Extract the (X, Y) coordinate from the center of the cell holding the provided text.  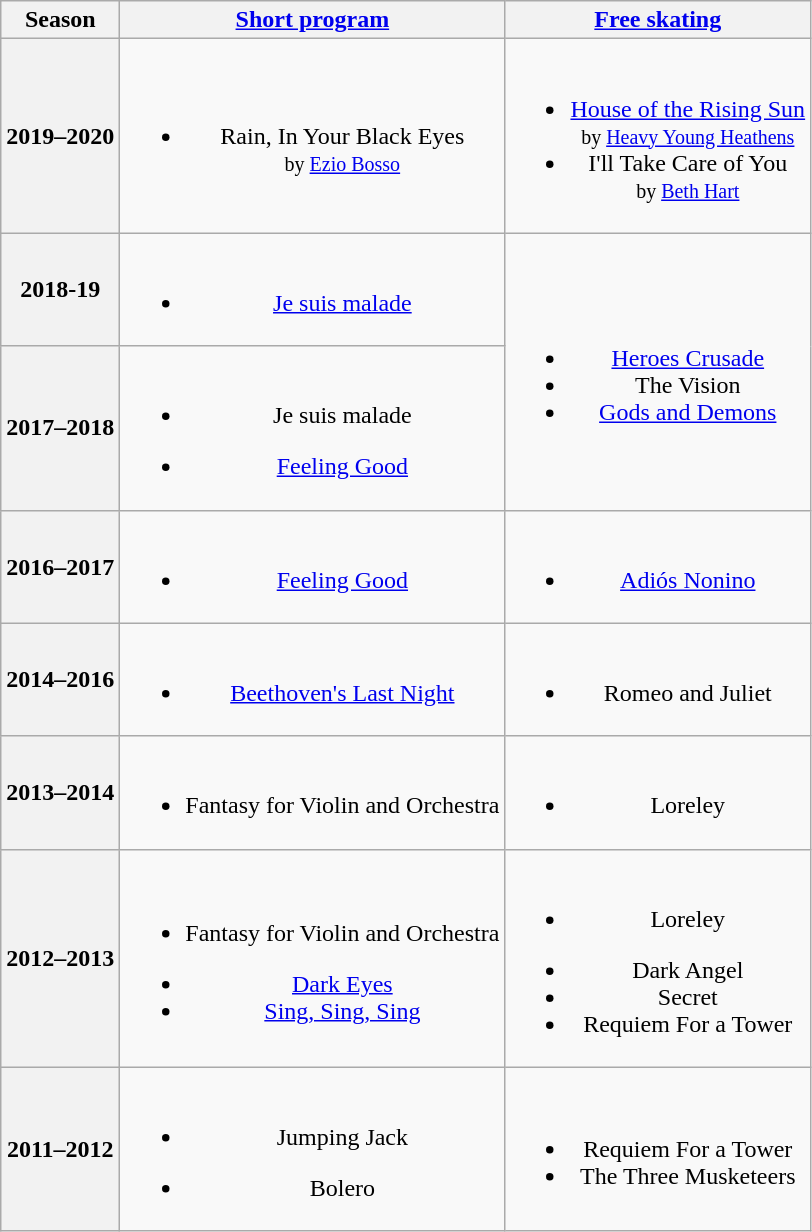
Adiós Nonino (658, 566)
Je suis malade (312, 290)
2017–2018 (60, 428)
Romeo and Juliet (658, 680)
Fantasy for Violin and Orchestra (312, 792)
Season (60, 20)
Loreley (658, 792)
Fantasy for Violin and Orchestra Dark EyesSing, Sing, Sing (312, 958)
Feeling Good (312, 566)
2019–2020 (60, 136)
Jumping Jack Bolero (312, 1149)
Requiem For a TowerThe Three Musketeers (658, 1149)
Je suis malade Feeling Good (312, 428)
Rain, In Your Black Eyes by Ezio Bosso (312, 136)
Heroes Crusade The Vision Gods and Demons (658, 372)
House of the Rising Sun by Heavy Young HeathensI'll Take Care of You by Beth Hart (658, 136)
2016–2017 (60, 566)
2018-19 (60, 290)
2012–2013 (60, 958)
Loreley Dark AngelSecretRequiem For a Tower (658, 958)
2013–2014 (60, 792)
2011–2012 (60, 1149)
2014–2016 (60, 680)
Short program (312, 20)
Free skating (658, 20)
Beethoven's Last Night (312, 680)
